From the cell containing the given text, extract its center point as [X, Y] coordinate. 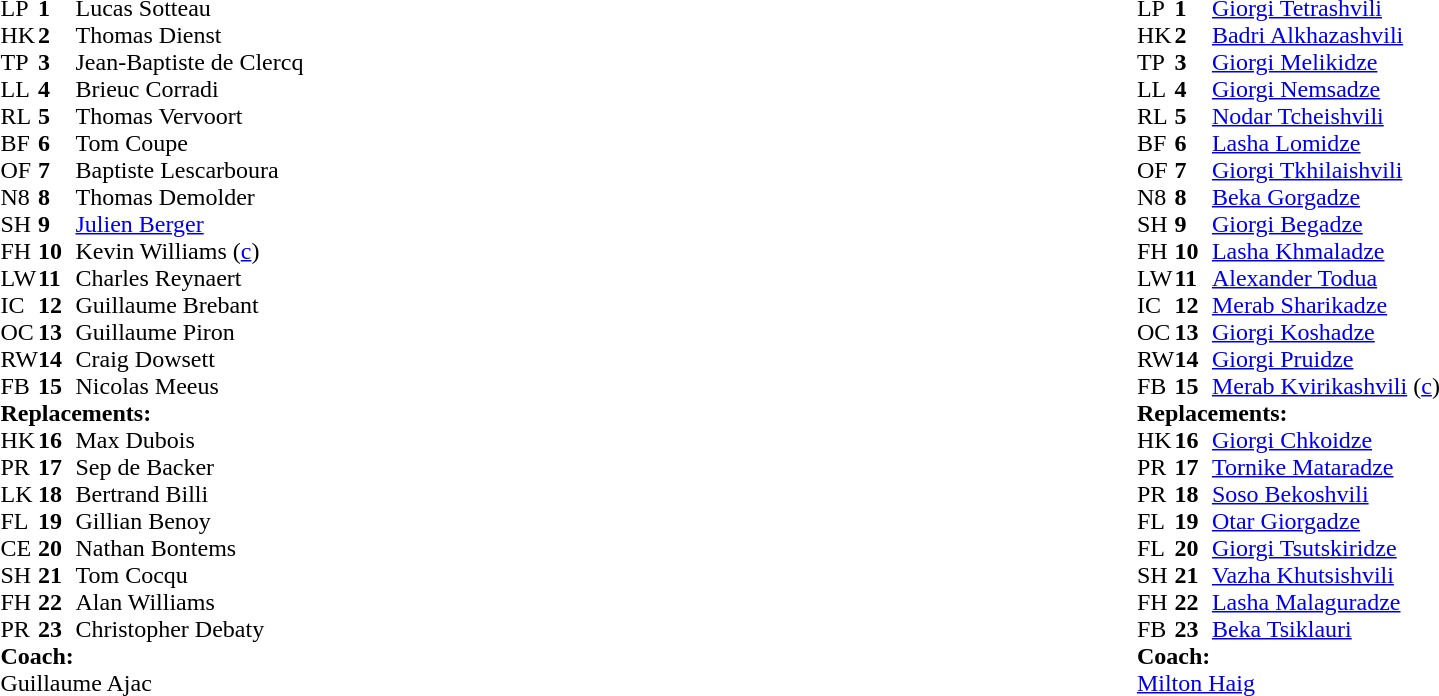
Nicolas Meeus [190, 386]
Baptiste Lescarboura [190, 170]
Guillaume Brebant [190, 306]
Tom Cocqu [190, 576]
Tom Coupe [190, 144]
Replacements: [152, 414]
CE [19, 548]
Alan Williams [190, 602]
Bertrand Billi [190, 494]
Charles Reynaert [190, 278]
Thomas Demolder [190, 198]
Thomas Vervoort [190, 116]
Gillian Benoy [190, 522]
Jean-Baptiste de Clercq [190, 62]
Julien Berger [190, 224]
LK [19, 494]
Thomas Dienst [190, 36]
Max Dubois [190, 440]
Craig Dowsett [190, 360]
Sep de Backer [190, 468]
Coach: [152, 656]
Nathan Bontems [190, 548]
Christopher Debaty [190, 630]
Guillaume Piron [190, 332]
Brieuc Corradi [190, 90]
Kevin Williams (c) [190, 252]
